Output the (X, Y) coordinate of the center of the cell containing the given text.  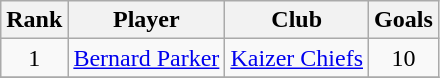
Goals (404, 20)
10 (404, 58)
1 (34, 58)
Bernard Parker (146, 58)
Kaizer Chiefs (297, 58)
Club (297, 20)
Player (146, 20)
Rank (34, 20)
